Extract the (x, y) coordinate from the center of the cell holding the provided text.  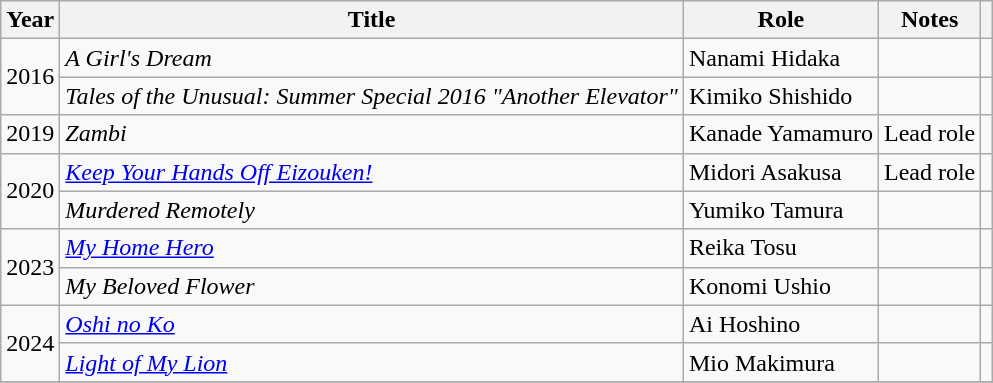
Reika Tosu (780, 248)
Kimiko Shishido (780, 96)
Kanade Yamamuro (780, 134)
2019 (30, 134)
Keep Your Hands Off Eizouken! (372, 172)
Midori Asakusa (780, 172)
Ai Hoshino (780, 324)
Title (372, 20)
2023 (30, 267)
Zambi (372, 134)
My Beloved Flower (372, 286)
Year (30, 20)
Role (780, 20)
Tales of the Unusual: Summer Special 2016 "Another Elevator" (372, 96)
My Home Hero (372, 248)
2024 (30, 343)
Nanami Hidaka (780, 58)
Murdered Remotely (372, 210)
Oshi no Ko (372, 324)
2020 (30, 191)
Yumiko Tamura (780, 210)
A Girl's Dream (372, 58)
2016 (30, 77)
Mio Makimura (780, 362)
Notes (929, 20)
Light of My Lion (372, 362)
Konomi Ushio (780, 286)
